From the cell containing the given text, extract its center point as (x, y) coordinate. 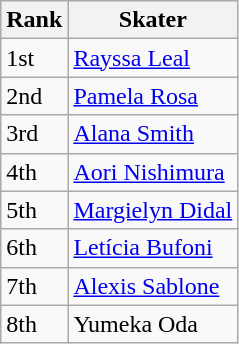
6th (34, 248)
Letícia Bufoni (153, 248)
8th (34, 324)
Aori Nishimura (153, 172)
Margielyn Didal (153, 210)
Skater (153, 20)
Rayssa Leal (153, 58)
Alana Smith (153, 134)
Yumeka Oda (153, 324)
4th (34, 172)
7th (34, 286)
5th (34, 210)
3rd (34, 134)
Alexis Sablone (153, 286)
Pamela Rosa (153, 96)
2nd (34, 96)
Rank (34, 20)
1st (34, 58)
